Return the (x, y) coordinate for the center point of the cell that contains the specified text.  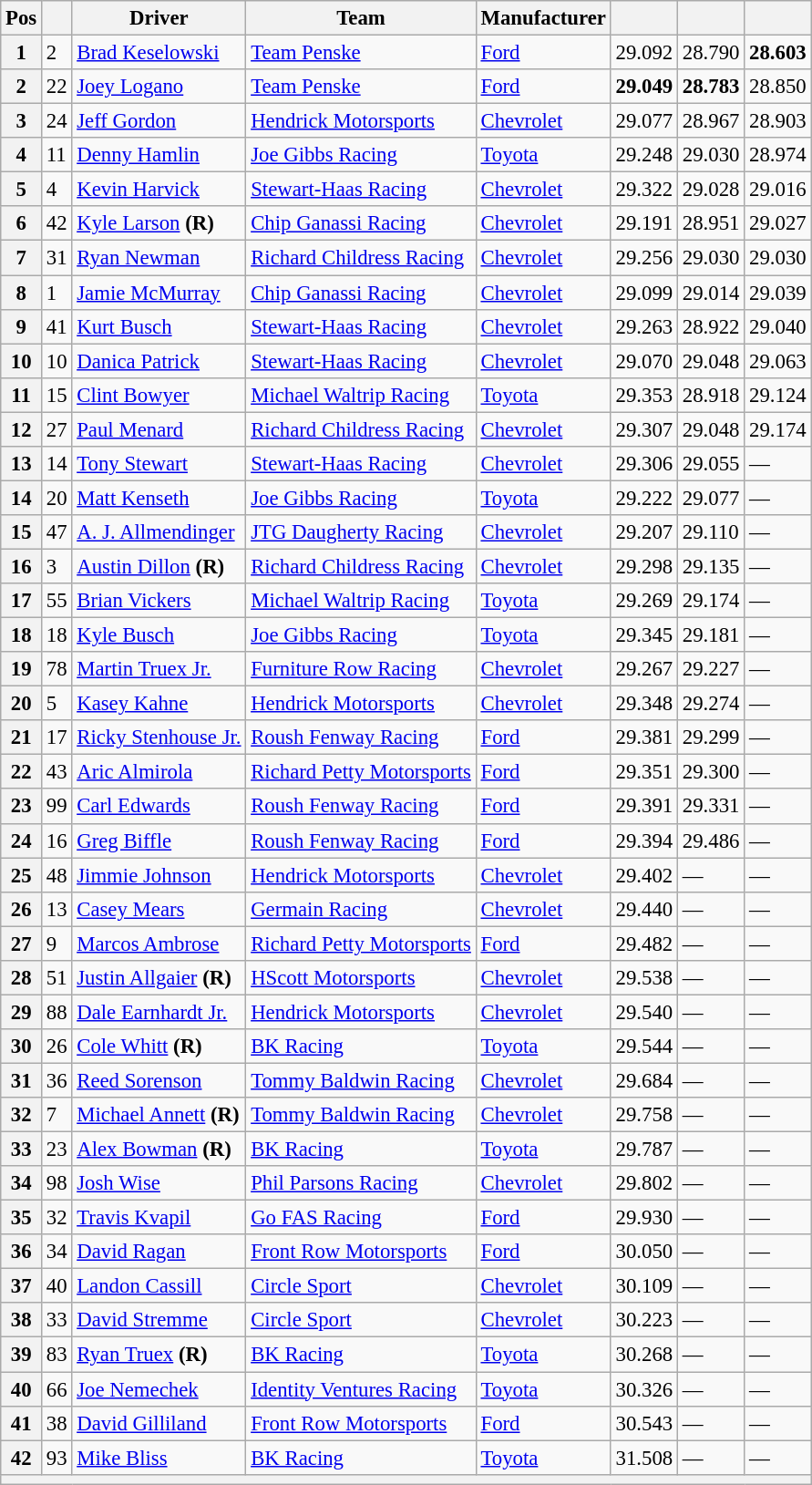
29.684 (643, 1080)
6 (22, 223)
Dale Earnhardt Jr. (159, 1012)
47 (57, 532)
Austin Dillon (R) (159, 566)
29.040 (778, 326)
Jeff Gordon (159, 121)
29.322 (643, 190)
30 (22, 1047)
Martin Truex Jr. (159, 669)
98 (57, 1183)
Kevin Harvick (159, 190)
29.063 (778, 361)
David Stremme (159, 1321)
Paul Menard (159, 429)
HScott Motorsports (361, 978)
29.016 (778, 190)
29.263 (643, 326)
28.783 (711, 87)
29.099 (643, 293)
99 (57, 807)
29.391 (643, 807)
Greg Biffle (159, 840)
29.348 (643, 704)
12 (22, 429)
66 (57, 1389)
Ricky Stenhouse Jr. (159, 737)
29.298 (643, 566)
29.191 (643, 223)
29.269 (643, 601)
37 (22, 1286)
Josh Wise (159, 1183)
29.274 (711, 704)
88 (57, 1012)
JTG Daugherty Racing (361, 532)
Ryan Newman (159, 258)
29 (22, 1012)
29.110 (711, 532)
29.402 (643, 875)
29.135 (711, 566)
Joey Logano (159, 87)
28 (22, 978)
Jimmie Johnson (159, 875)
29.207 (643, 532)
Go FAS Racing (361, 1218)
48 (57, 875)
Kyle Larson (R) (159, 223)
29.227 (711, 669)
29.014 (711, 293)
29.930 (643, 1218)
Germain Racing (361, 909)
29.544 (643, 1047)
Aric Almirola (159, 772)
29.055 (711, 464)
Pos (22, 18)
Matt Kenseth (159, 498)
Mike Bliss (159, 1458)
29.538 (643, 978)
Reed Sorenson (159, 1080)
Alex Bowman (R) (159, 1150)
28.951 (711, 223)
A. J. Allmendinger (159, 532)
Phil Parsons Racing (361, 1183)
28.974 (778, 155)
29.540 (643, 1012)
Danica Patrick (159, 361)
29.027 (778, 223)
Tony Stewart (159, 464)
Team (361, 18)
29.028 (711, 190)
Michael Annett (R) (159, 1115)
78 (57, 669)
28.790 (711, 53)
35 (22, 1218)
28.850 (778, 87)
29.248 (643, 155)
Kasey Kahne (159, 704)
Brian Vickers (159, 601)
David Ragan (159, 1252)
Jamie McMurray (159, 293)
Justin Allgaier (R) (159, 978)
28.918 (711, 395)
83 (57, 1355)
29.267 (643, 669)
29.039 (778, 293)
8 (22, 293)
29.070 (643, 361)
29.482 (643, 944)
Kurt Busch (159, 326)
Carl Edwards (159, 807)
28.603 (778, 53)
93 (57, 1458)
29.092 (643, 53)
29.299 (711, 737)
Joe Nemechek (159, 1389)
Cole Whitt (R) (159, 1047)
29.394 (643, 840)
Brad Keselowski (159, 53)
Furniture Row Racing (361, 669)
19 (22, 669)
25 (22, 875)
29.306 (643, 464)
Identity Ventures Racing (361, 1389)
Manufacturer (543, 18)
Landon Cassill (159, 1286)
Kyle Busch (159, 635)
28.967 (711, 121)
30.543 (643, 1423)
29.124 (778, 395)
29.758 (643, 1115)
21 (22, 737)
Travis Kvapil (159, 1218)
30.326 (643, 1389)
Ryan Truex (R) (159, 1355)
28.903 (778, 121)
29.256 (643, 258)
55 (57, 601)
29.787 (643, 1150)
29.307 (643, 429)
29.181 (711, 635)
43 (57, 772)
Casey Mears (159, 909)
David Gilliland (159, 1423)
39 (22, 1355)
30.109 (643, 1286)
30.223 (643, 1321)
29.331 (711, 807)
29.381 (643, 737)
31.508 (643, 1458)
29.440 (643, 909)
30.050 (643, 1252)
Clint Bowyer (159, 395)
30.268 (643, 1355)
29.486 (711, 840)
Marcos Ambrose (159, 944)
Denny Hamlin (159, 155)
28.922 (711, 326)
29.345 (643, 635)
29.049 (643, 87)
29.300 (711, 772)
29.222 (643, 498)
29.353 (643, 395)
51 (57, 978)
29.802 (643, 1183)
Driver (159, 18)
29.351 (643, 772)
